For the text-containing cell, return its midpoint in (x, y) coordinate format. 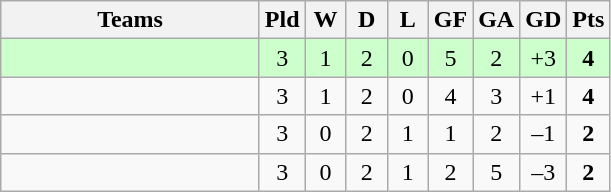
D (366, 20)
+1 (544, 96)
Pts (588, 20)
W (326, 20)
Teams (130, 20)
Pld (282, 20)
–1 (544, 134)
–3 (544, 172)
L (408, 20)
+3 (544, 58)
GA (496, 20)
GD (544, 20)
GF (450, 20)
